Search for the cell housing the specified text and yield its (X, Y) center coordinate. 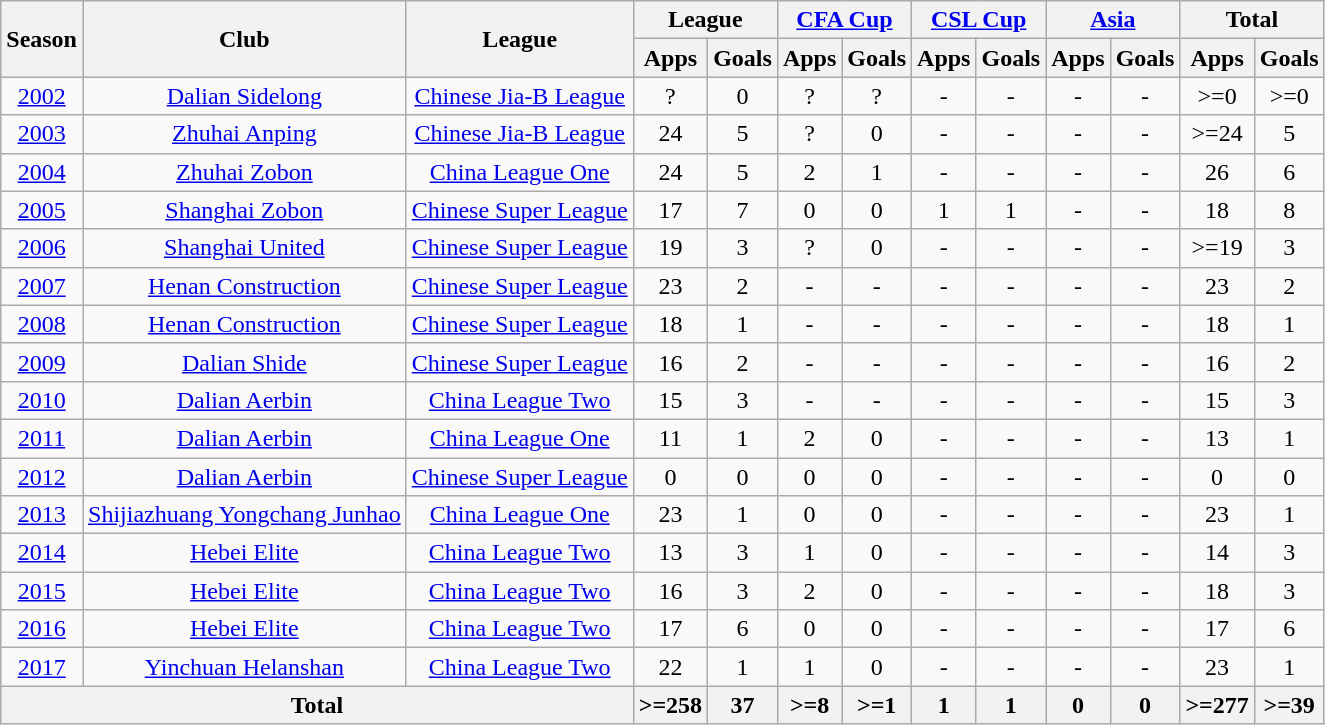
2006 (42, 248)
Zhuhai Anping (244, 134)
2002 (42, 96)
2017 (42, 667)
>=258 (670, 705)
2011 (42, 438)
2005 (42, 210)
Dalian Sidelong (244, 96)
>=39 (1289, 705)
Season (42, 39)
26 (1217, 172)
Zhuhai Zobon (244, 172)
>=1 (877, 705)
2003 (42, 134)
2007 (42, 286)
2013 (42, 515)
2016 (42, 629)
2004 (42, 172)
Club (244, 39)
Yinchuan Helanshan (244, 667)
2012 (42, 477)
19 (670, 248)
2015 (42, 591)
7 (743, 210)
22 (670, 667)
Shanghai Zobon (244, 210)
14 (1217, 553)
CFA Cup (844, 20)
CSL Cup (979, 20)
2009 (42, 362)
37 (743, 705)
Shanghai United (244, 248)
Shijiazhuang Yongchang Junhao (244, 515)
11 (670, 438)
Dalian Shide (244, 362)
Asia (1113, 20)
8 (1289, 210)
>=277 (1217, 705)
2010 (42, 400)
>=24 (1217, 134)
2014 (42, 553)
>=19 (1217, 248)
2008 (42, 324)
>=8 (809, 705)
